Output the [x, y] coordinate of the center of the cell containing the given text.  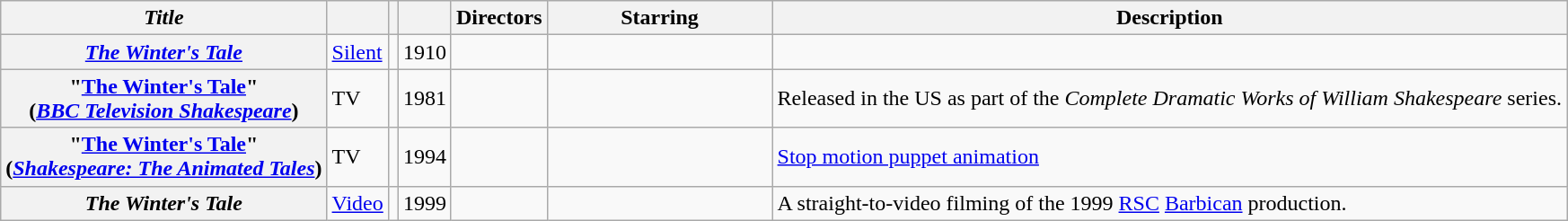
Stop motion puppet animation [1169, 156]
Silent [357, 52]
A straight-to-video filming of the 1999 RSC Barbican production. [1169, 203]
1994 [424, 156]
1910 [424, 52]
1999 [424, 203]
"The Winter's Tale"(BBC Television Shakespeare) [163, 99]
Directors [499, 18]
Released in the US as part of the Complete Dramatic Works of William Shakespeare series. [1169, 99]
Video [357, 203]
Starring [659, 18]
1981 [424, 99]
"The Winter's Tale"(Shakespeare: The Animated Tales) [163, 156]
Description [1169, 18]
Title [163, 18]
